For the text-containing cell, return its midpoint in [x, y] coordinate format. 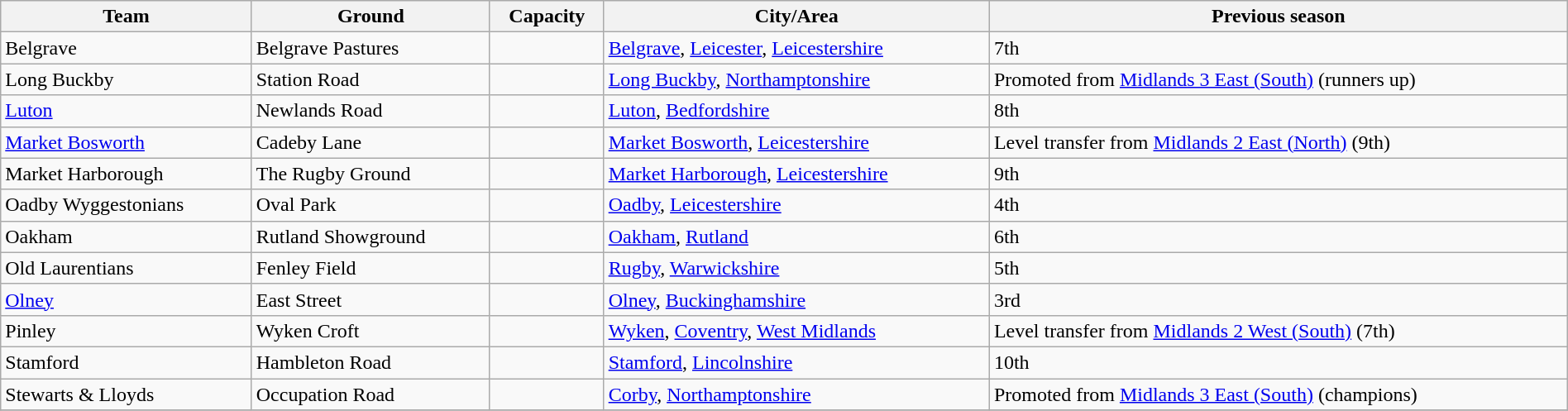
Market Bosworth [126, 142]
Oadby Wyggestonians [126, 205]
Oakham [126, 237]
Station Road [370, 79]
Stewarts & Lloyds [126, 394]
Olney, Buckinghamshire [796, 299]
Previous season [1279, 17]
Stamford, Lincolnshire [796, 362]
10th [1279, 362]
Belgrave [126, 48]
Olney [126, 299]
Wyken, Coventry, West Midlands [796, 331]
East Street [370, 299]
Oakham, Rutland [796, 237]
Promoted from Midlands 3 East (South) (runners up) [1279, 79]
Cadeby Lane [370, 142]
Luton, Bedfordshire [796, 111]
Long Buckby [126, 79]
3rd [1279, 299]
Market Bosworth, Leicestershire [796, 142]
Market Harborough, Leicestershire [796, 174]
Stamford [126, 362]
9th [1279, 174]
Occupation Road [370, 394]
Corby, Northamptonshire [796, 394]
Rutland Showground [370, 237]
Level transfer from Midlands 2 West (South) (7th) [1279, 331]
Level transfer from Midlands 2 East (North) (9th) [1279, 142]
Oval Park [370, 205]
Old Laurentians [126, 268]
Ground [370, 17]
Long Buckby, Northamptonshire [796, 79]
The Rugby Ground [370, 174]
Luton [126, 111]
Hambleton Road [370, 362]
Market Harborough [126, 174]
6th [1279, 237]
City/Area [796, 17]
8th [1279, 111]
Promoted from Midlands 3 East (South) (champions) [1279, 394]
Fenley Field [370, 268]
Wyken Croft [370, 331]
Belgrave, Leicester, Leicestershire [796, 48]
7th [1279, 48]
Newlands Road [370, 111]
Team [126, 17]
4th [1279, 205]
Pinley [126, 331]
Capacity [547, 17]
Oadby, Leicestershire [796, 205]
Rugby, Warwickshire [796, 268]
Belgrave Pastures [370, 48]
5th [1279, 268]
